Capture the cell that displays the provided text and extract its [X, Y] central coordinate. 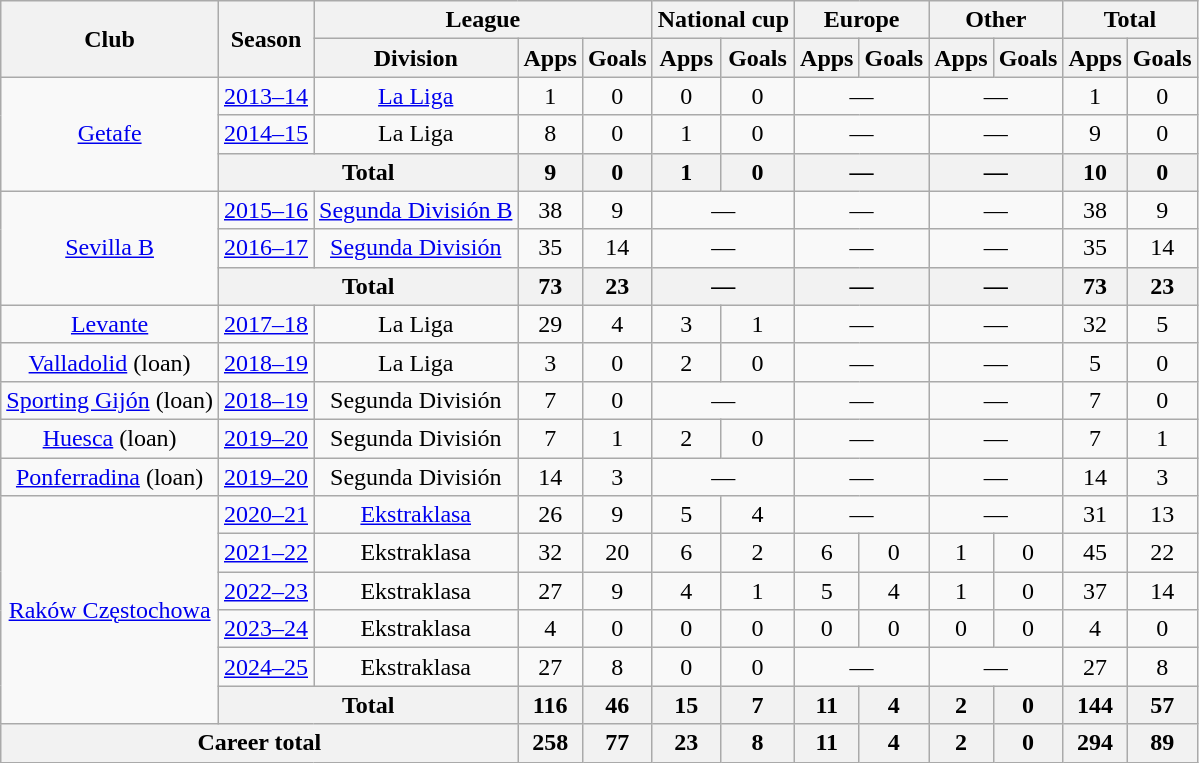
46 [617, 705]
22 [1162, 553]
Career total [260, 743]
26 [550, 515]
2022–23 [266, 591]
258 [550, 743]
2021–22 [266, 553]
Sevilla B [110, 248]
2013–14 [266, 96]
League [484, 20]
Season [266, 39]
Europe [862, 20]
Sporting Gijón (loan) [110, 400]
2020–21 [266, 515]
15 [686, 705]
2024–25 [266, 667]
45 [1095, 553]
2016–17 [266, 248]
2014–15 [266, 134]
2017–18 [266, 324]
294 [1095, 743]
Valladolid (loan) [110, 362]
37 [1095, 591]
57 [1162, 705]
Club [110, 39]
Division [416, 58]
National cup [723, 20]
89 [1162, 743]
Getafe [110, 134]
31 [1095, 515]
10 [1095, 172]
Other [996, 20]
77 [617, 743]
Levante [110, 324]
13 [1162, 515]
Huesca (loan) [110, 438]
Ponferradina (loan) [110, 477]
116 [550, 705]
Raków Częstochowa [110, 610]
144 [1095, 705]
2015–16 [266, 210]
20 [617, 553]
2023–24 [266, 629]
29 [550, 324]
Segunda División B [416, 210]
